Return (X, Y) of the center of cell containing provided text 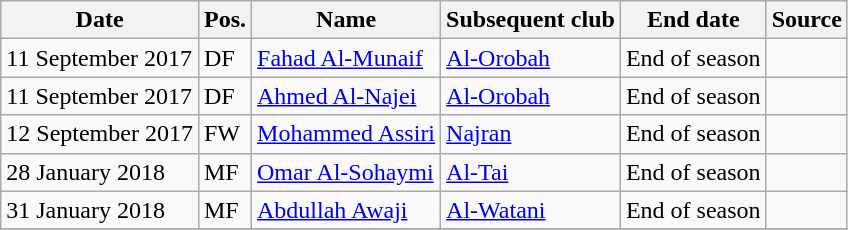
Omar Al-Sohaymi (346, 172)
Pos. (224, 20)
Subsequent club (531, 20)
Fahad Al-Munaif (346, 58)
Ahmed Al-Najei (346, 96)
Najran (531, 134)
Date (100, 20)
End date (693, 20)
28 January 2018 (100, 172)
Al-Watani (531, 210)
Mohammed Assiri (346, 134)
Al-Tai (531, 172)
FW (224, 134)
Name (346, 20)
Source (806, 20)
Abdullah Awaji (346, 210)
31 January 2018 (100, 210)
12 September 2017 (100, 134)
